Pinpoint the cell where the given text exists, returning its [X, Y] midpoint coordinate. 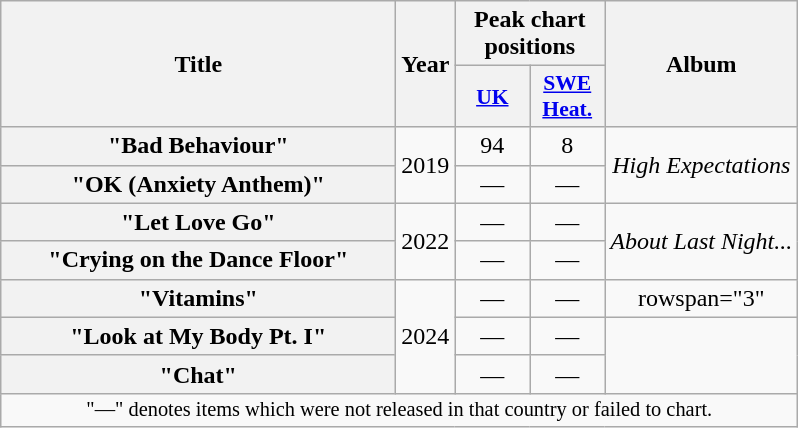
Title [198, 64]
2024 [426, 336]
SWEHeat. [568, 96]
"Bad Behaviour" [198, 146]
"Look at My Body Pt. I" [198, 336]
rowspan="3" [702, 298]
"—" denotes items which were not released in that country or failed to chart. [400, 410]
"Chat" [198, 374]
Album [702, 64]
8 [568, 146]
Peak chart positions [530, 34]
94 [492, 146]
"Let Love Go" [198, 222]
UK [492, 96]
"OK (Anxiety Anthem)" [198, 184]
Year [426, 64]
About Last Night... [702, 241]
"Crying on the Dance Floor" [198, 260]
2019 [426, 165]
High Expectations [702, 165]
2022 [426, 241]
"Vitamins" [198, 298]
